Return the [X, Y] coordinate for the center point of the cell that contains the specified text.  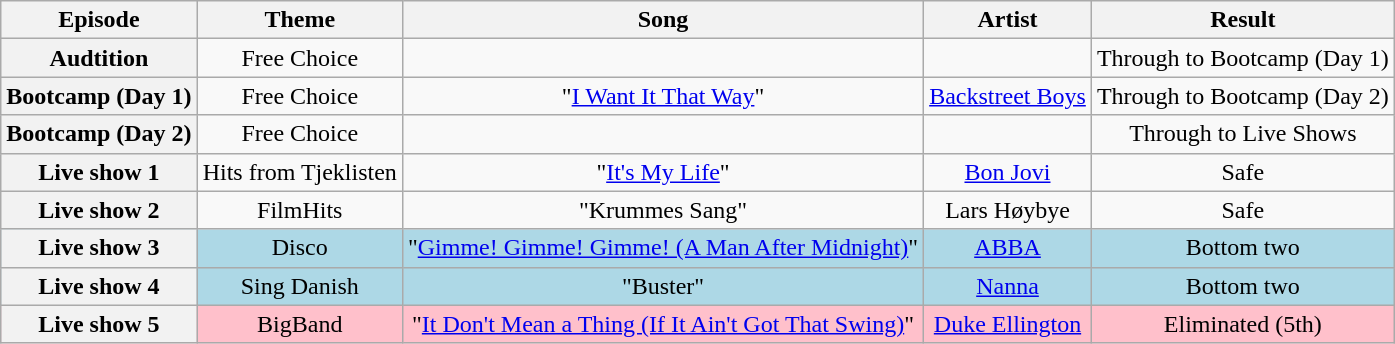
Result [1242, 20]
Bon Jovi [1008, 172]
Live show 1 [99, 172]
Live show 2 [99, 210]
Theme [300, 20]
Eliminated (5th) [1242, 324]
Live show 4 [99, 286]
Through to Bootcamp (Day 2) [1242, 96]
Live show 5 [99, 324]
Sing Danish [300, 286]
Episode [99, 20]
Through to Live Shows [1242, 134]
Duke Ellington [1008, 324]
Bootcamp (Day 1) [99, 96]
Lars Høybye [1008, 210]
Bootcamp (Day 2) [99, 134]
FilmHits [300, 210]
"I Want It That Way" [662, 96]
"Gimme! Gimme! Gimme! (A Man After Midnight)" [662, 248]
Live show 3 [99, 248]
"It Don't Mean a Thing (If It Ain't Got That Swing)" [662, 324]
Artist [1008, 20]
"Krummes Sang" [662, 210]
"It's My Life" [662, 172]
BigBand [300, 324]
Audtition [99, 58]
Disco [300, 248]
Song [662, 20]
Through to Bootcamp (Day 1) [1242, 58]
Nanna [1008, 286]
ABBA [1008, 248]
Backstreet Boys [1008, 96]
"Buster" [662, 286]
Hits from Tjeklisten [300, 172]
